Extract the [x, y] coordinate from the center of the cell holding the provided text.  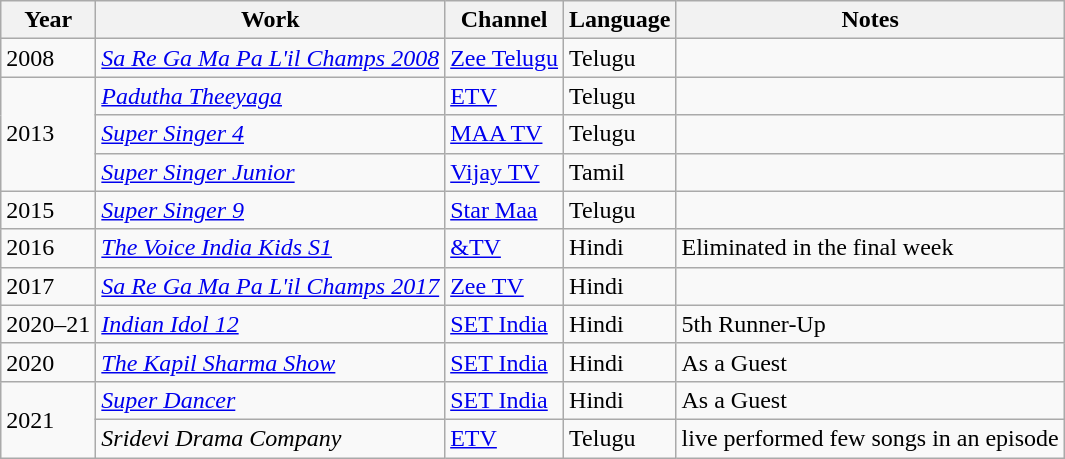
&TV [504, 248]
Sa Re Ga Ma Pa L'il Champs 2008 [270, 58]
Star Maa [504, 210]
Eliminated in the final week [870, 248]
Notes [870, 20]
Super Dancer [270, 400]
Padutha Theeyaga [270, 96]
Sa Re Ga Ma Pa L'il Champs 2017 [270, 286]
2021 [48, 419]
2020–21 [48, 324]
Zee TV [504, 286]
2016 [48, 248]
Vijay TV [504, 172]
Language [620, 20]
2015 [48, 210]
Super Singer 9 [270, 210]
Tamil [620, 172]
Zee Telugu [504, 58]
Indian Idol 12 [270, 324]
2017 [48, 286]
Sridevi Drama Company [270, 438]
live performed few songs in an episode [870, 438]
Year [48, 20]
Super Singer 4 [270, 134]
5th Runner-Up [870, 324]
2008 [48, 58]
MAA TV [504, 134]
The Kapil Sharma Show [270, 362]
Super Singer Junior [270, 172]
Channel [504, 20]
2020 [48, 362]
2013 [48, 134]
The Voice India Kids S1 [270, 248]
Work [270, 20]
